Return (x, y) of the center of cell containing provided text 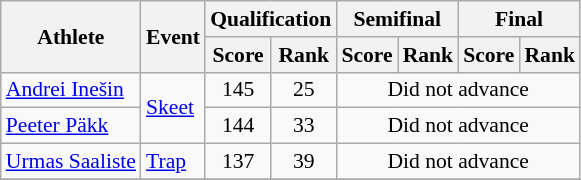
33 (304, 126)
Final (519, 19)
Trap (173, 162)
Athlete (71, 36)
Andrei Inešin (71, 90)
144 (238, 126)
Semifinal (397, 19)
Qualification (270, 19)
145 (238, 90)
Skeet (173, 108)
25 (304, 90)
39 (304, 162)
137 (238, 162)
Urmas Saaliste (71, 162)
Event (173, 36)
Peeter Päkk (71, 126)
